Detect which cell encompasses the target text, then output its (X, Y) center coordinate. 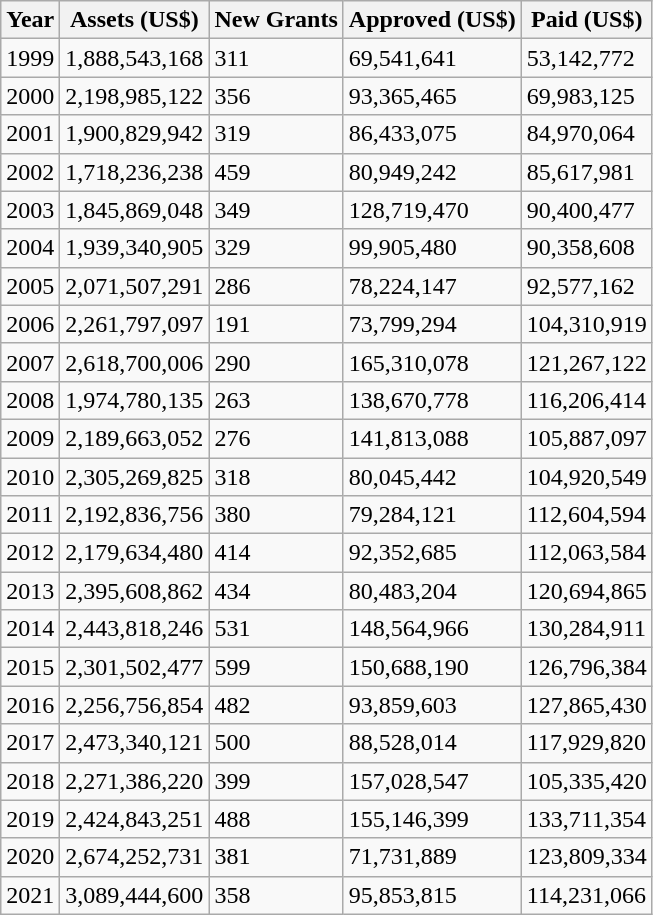
2001 (30, 134)
263 (276, 400)
2000 (30, 96)
2010 (30, 477)
73,799,294 (432, 324)
117,929,820 (586, 743)
2021 (30, 895)
127,865,430 (586, 705)
2003 (30, 210)
138,670,778 (432, 400)
Assets (US$) (134, 20)
319 (276, 134)
Approved (US$) (432, 20)
2008 (30, 400)
2011 (30, 515)
2,443,818,246 (134, 629)
1,974,780,135 (134, 400)
150,688,190 (432, 667)
599 (276, 667)
482 (276, 705)
276 (276, 438)
2006 (30, 324)
2,305,269,825 (134, 477)
500 (276, 743)
2004 (30, 248)
104,310,919 (586, 324)
2,674,252,731 (134, 857)
318 (276, 477)
79,284,121 (432, 515)
1,939,340,905 (134, 248)
Paid (US$) (586, 20)
93,365,465 (432, 96)
78,224,147 (432, 286)
2,473,340,121 (134, 743)
93,859,603 (432, 705)
71,731,889 (432, 857)
2007 (30, 362)
2017 (30, 743)
2,179,634,480 (134, 553)
121,267,122 (586, 362)
130,284,911 (586, 629)
84,970,064 (586, 134)
112,063,584 (586, 553)
80,949,242 (432, 172)
2,271,386,220 (134, 781)
2014 (30, 629)
191 (276, 324)
349 (276, 210)
2019 (30, 819)
290 (276, 362)
53,142,772 (586, 58)
2,192,836,756 (134, 515)
114,231,066 (586, 895)
381 (276, 857)
2012 (30, 553)
126,796,384 (586, 667)
2005 (30, 286)
1,900,829,942 (134, 134)
123,809,334 (586, 857)
92,352,685 (432, 553)
69,541,641 (432, 58)
286 (276, 286)
1,718,236,238 (134, 172)
69,983,125 (586, 96)
105,335,420 (586, 781)
1,888,543,168 (134, 58)
356 (276, 96)
86,433,075 (432, 134)
90,400,477 (586, 210)
Year (30, 20)
120,694,865 (586, 591)
329 (276, 248)
2016 (30, 705)
2,071,507,291 (134, 286)
88,528,014 (432, 743)
112,604,594 (586, 515)
2,424,843,251 (134, 819)
85,617,981 (586, 172)
1999 (30, 58)
104,920,549 (586, 477)
116,206,414 (586, 400)
141,813,088 (432, 438)
2,618,700,006 (134, 362)
2,301,502,477 (134, 667)
157,028,547 (432, 781)
165,310,078 (432, 362)
80,483,204 (432, 591)
488 (276, 819)
380 (276, 515)
New Grants (276, 20)
2018 (30, 781)
2,256,756,854 (134, 705)
2013 (30, 591)
90,358,608 (586, 248)
311 (276, 58)
358 (276, 895)
2009 (30, 438)
2,395,608,862 (134, 591)
531 (276, 629)
3,089,444,600 (134, 895)
434 (276, 591)
414 (276, 553)
2020 (30, 857)
459 (276, 172)
95,853,815 (432, 895)
2,198,985,122 (134, 96)
399 (276, 781)
133,711,354 (586, 819)
99,905,480 (432, 248)
1,845,869,048 (134, 210)
2,261,797,097 (134, 324)
105,887,097 (586, 438)
155,146,399 (432, 819)
2015 (30, 667)
2,189,663,052 (134, 438)
80,045,442 (432, 477)
148,564,966 (432, 629)
128,719,470 (432, 210)
92,577,162 (586, 286)
2002 (30, 172)
